Search for the cell housing the specified text and yield its (X, Y) center coordinate. 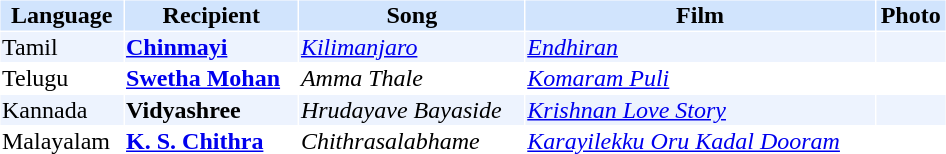
Amma Thale (412, 79)
Chinmayi (212, 47)
Swetha Mohan (212, 79)
Hrudayave Bayaside (412, 110)
Komaram Puli (700, 79)
Song (412, 15)
Film (700, 15)
Telugu (62, 79)
Tamil (62, 47)
Language (62, 15)
Recipient (212, 15)
Kilimanjaro (412, 47)
Vidyashree (212, 110)
Krishnan Love Story (700, 110)
Photo (911, 15)
Kannada (62, 110)
Endhiran (700, 47)
